Locate the cell with the specified text and output its (x, y) center coordinate. 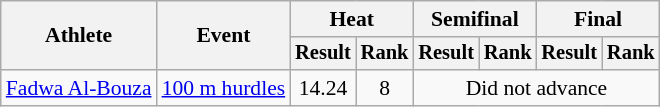
Fadwa Al-Bouza (79, 88)
100 m hurdles (224, 88)
Did not advance (536, 88)
Athlete (79, 36)
8 (385, 88)
Heat (352, 19)
Final (598, 19)
Event (224, 36)
Semifinal (474, 19)
14.24 (323, 88)
